Detect which cell encompasses the target text, then output its [X, Y] center coordinate. 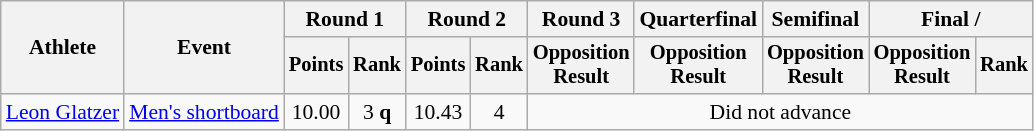
Quarterfinal [698, 19]
Semifinal [816, 19]
Athlete [62, 48]
Round 3 [582, 19]
Men's shortboard [204, 112]
Round 2 [467, 19]
Leon Glatzer [62, 112]
Final / [951, 19]
Did not advance [780, 112]
4 [499, 112]
10.00 [316, 112]
Round 1 [345, 19]
3 q [377, 112]
Event [204, 48]
10.43 [438, 112]
